Provide the (X, Y) coordinate of the cell's center where the given text is located.  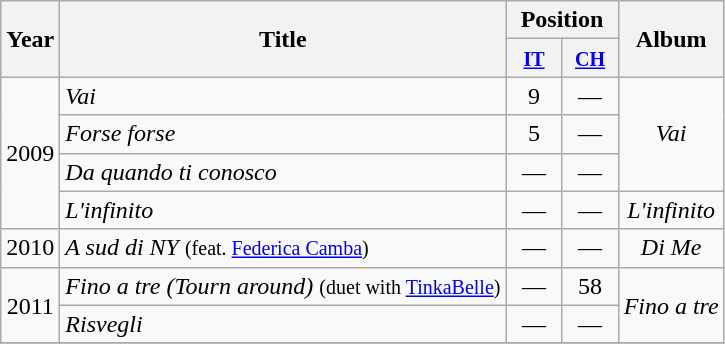
Risvegli (283, 324)
Album (671, 39)
9 (534, 96)
Year (30, 39)
Position (562, 20)
2010 (30, 248)
IT (534, 58)
Da quando ti conosco (283, 172)
Fino a tre (Tourn around) (duet with TinkaBelle) (283, 286)
Di Me (671, 248)
Title (283, 39)
2011 (30, 305)
58 (590, 286)
Forse forse (283, 134)
CH (590, 58)
A sud di NY (feat. Federica Camba) (283, 248)
2009 (30, 153)
5 (534, 134)
Fino a tre (671, 305)
